Scan for the cell matching the given text and deliver its (X, Y) coordinate at center. 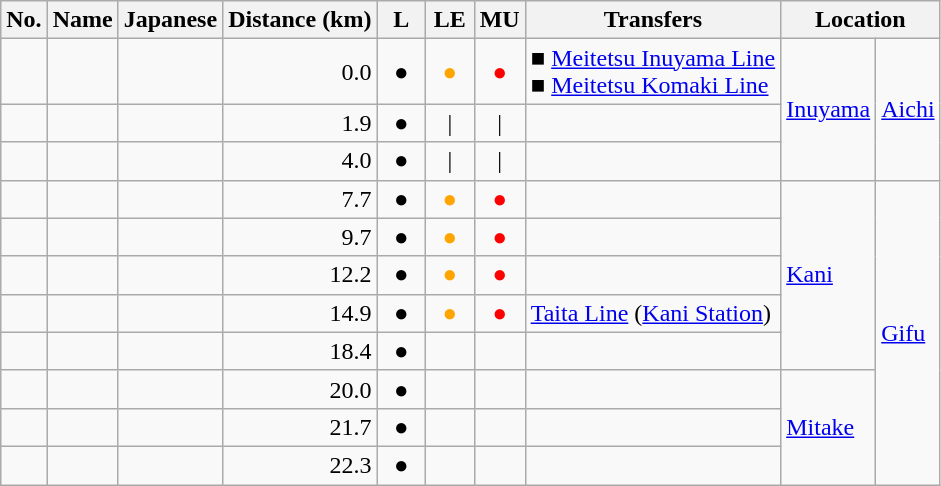
12.2 (300, 275)
Japanese (170, 20)
Distance (km) (300, 20)
22.3 (300, 465)
14.9 (300, 313)
Aichi (908, 110)
■ Meitetsu Inuyama Line■ Meitetsu Komaki Line (653, 72)
Mitake (828, 427)
0.0 (300, 72)
Inuyama (828, 110)
4.0 (300, 161)
18.4 (300, 351)
21.7 (300, 427)
1.9 (300, 123)
Name (82, 20)
Transfers (653, 20)
LE (450, 20)
20.0 (300, 389)
7.7 (300, 199)
Location (860, 20)
MU (500, 20)
9.7 (300, 237)
Kani (828, 275)
No. (24, 20)
Taita Line (Kani Station) (653, 313)
L (402, 20)
Gifu (908, 332)
